Extract the [x, y] coordinate from the center of the cell holding the provided text.  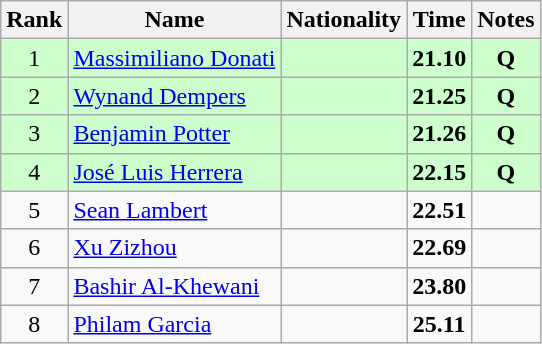
22.51 [440, 210]
25.11 [440, 324]
23.80 [440, 286]
Wynand Dempers [174, 96]
2 [34, 96]
22.69 [440, 248]
José Luis Herrera [174, 172]
21.25 [440, 96]
Name [174, 20]
21.26 [440, 134]
6 [34, 248]
Bashir Al-Khewani [174, 286]
Time [440, 20]
Philam Garcia [174, 324]
Massimiliano Donati [174, 58]
7 [34, 286]
8 [34, 324]
Nationality [344, 20]
22.15 [440, 172]
Xu Zizhou [174, 248]
3 [34, 134]
Notes [506, 20]
4 [34, 172]
5 [34, 210]
Rank [34, 20]
1 [34, 58]
Benjamin Potter [174, 134]
Sean Lambert [174, 210]
21.10 [440, 58]
